Capture the cell that displays the provided text and extract its [x, y] central coordinate. 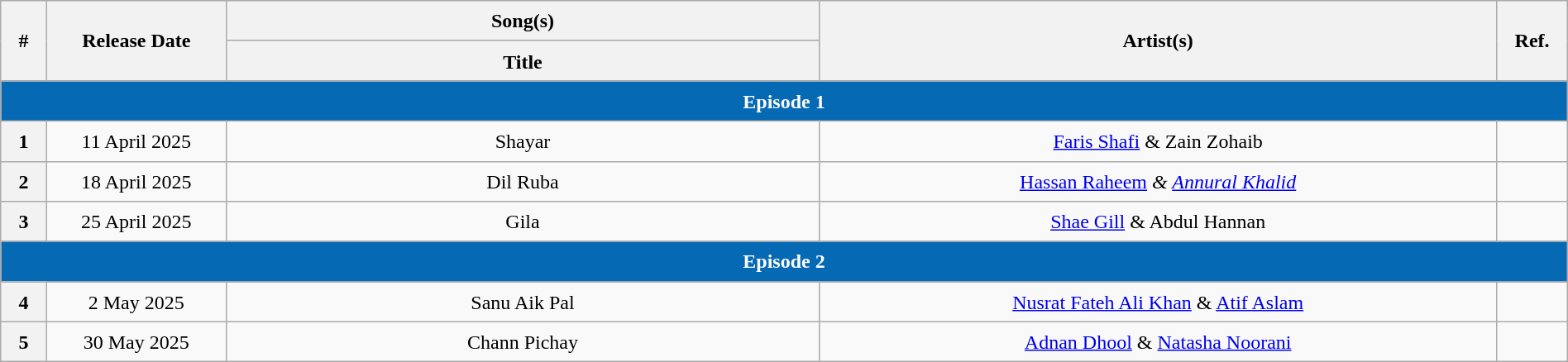
3 [23, 221]
18 April 2025 [136, 182]
# [23, 41]
Artist(s) [1158, 41]
Hassan Raheem & Annural Khalid [1158, 182]
Release Date [136, 41]
4 [23, 302]
25 April 2025 [136, 221]
Gila [523, 221]
Sanu Aik Pal [523, 302]
Shayar [523, 141]
1 [23, 141]
Song(s) [523, 21]
Adnan Dhool & Natasha Noorani [1158, 342]
Ref. [1532, 41]
Title [523, 61]
11 April 2025 [136, 141]
Faris Shafi & Zain Zohaib [1158, 141]
Dil Ruba [523, 182]
5 [23, 342]
Episode 1 [784, 101]
2 May 2025 [136, 302]
Nusrat Fateh Ali Khan & Atif Aslam [1158, 302]
2 [23, 182]
Episode 2 [784, 261]
Shae Gill & Abdul Hannan [1158, 221]
30 May 2025 [136, 342]
Chann Pichay [523, 342]
